Detect which cell encompasses the target text, then output its (x, y) center coordinate. 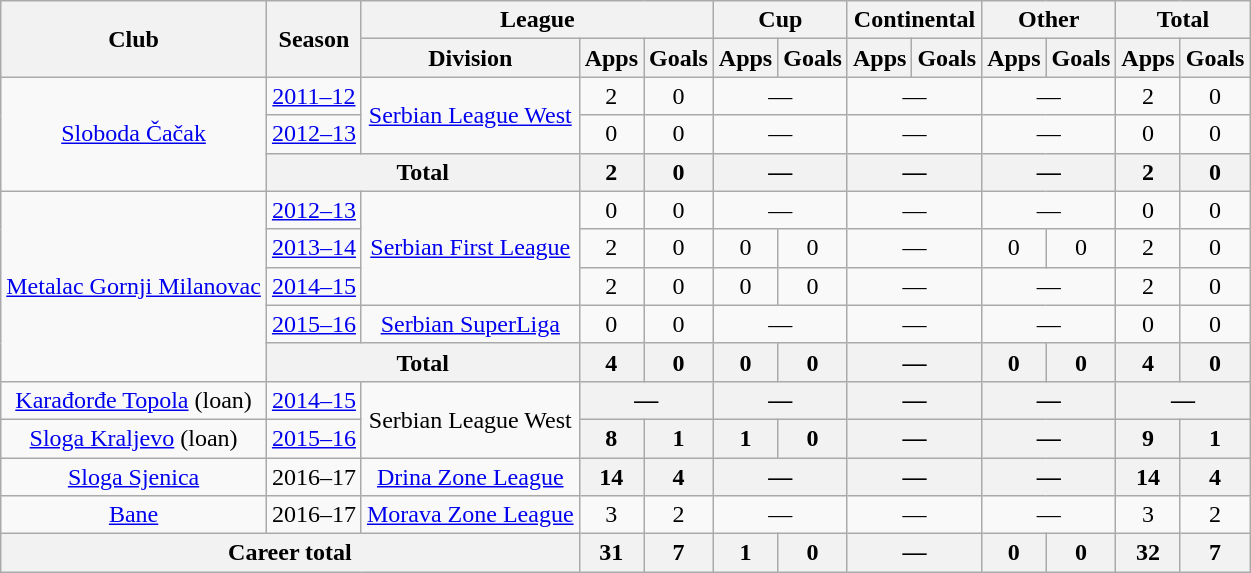
League (537, 20)
31 (611, 553)
Bane (134, 515)
Metalac Gornji Milanovac (134, 286)
Serbian SuperLiga (470, 324)
Division (470, 58)
Drina Zone League (470, 477)
Season (314, 39)
32 (1148, 553)
Cup (780, 20)
Sloga Kraljevo (loan) (134, 438)
Continental (914, 20)
Karađorđe Topola (loan) (134, 400)
Sloboda Čačak (134, 134)
Other (1049, 20)
8 (611, 438)
Serbian First League (470, 248)
2011–12 (314, 96)
2013–14 (314, 248)
Sloga Sjenica (134, 477)
Club (134, 39)
Career total (290, 553)
9 (1148, 438)
Morava Zone League (470, 515)
